Return [x, y] of the center of cell containing provided text 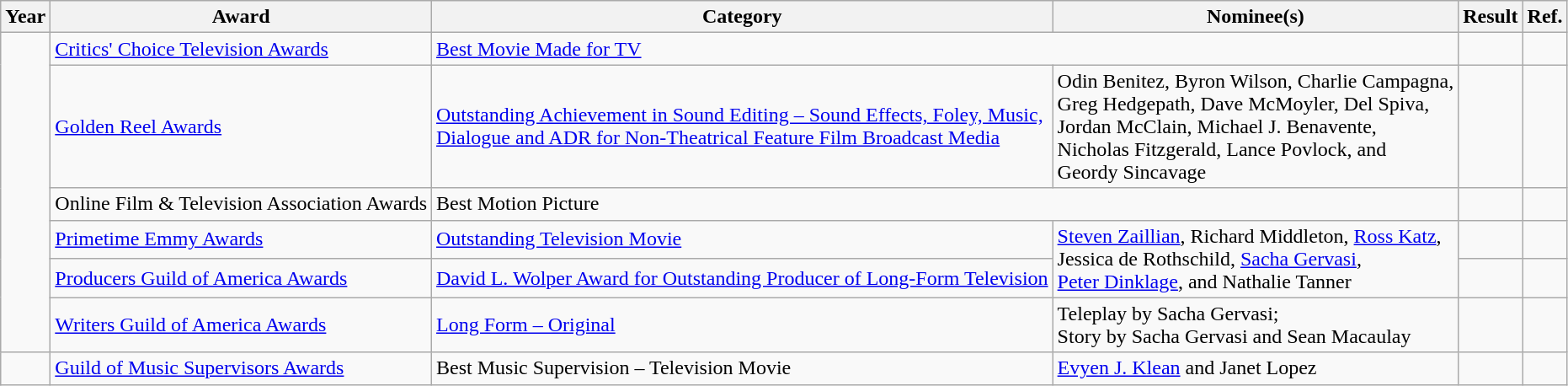
Outstanding Achievement in Sound Editing – Sound Effects, Foley, Music, Dialogue and ADR for Non-Theatrical Feature Film Broadcast Media [743, 126]
Long Form – Original [743, 325]
Best Motion Picture [945, 204]
Ref. [1544, 17]
Producers Guild of America Awards [241, 278]
Critics' Choice Television Awards [241, 49]
Best Music Supervision – Television Movie [743, 368]
Outstanding Television Movie [743, 239]
Nominee(s) [1256, 17]
Category [743, 17]
Best Movie Made for TV [945, 49]
Award [241, 17]
David L. Wolper Award for Outstanding Producer of Long-Form Television [743, 278]
Teleplay by Sacha Gervasi; Story by Sacha Gervasi and Sean Macaulay [1256, 325]
Online Film & Television Association Awards [241, 204]
Primetime Emmy Awards [241, 239]
Writers Guild of America Awards [241, 325]
Result [1491, 17]
Guild of Music Supervisors Awards [241, 368]
Evyen J. Klean and Janet Lopez [1256, 368]
Golden Reel Awards [241, 126]
Steven Zaillian, Richard Middleton, Ross Katz, Jessica de Rothschild, Sacha Gervasi, Peter Dinklage, and Nathalie Tanner [1256, 259]
Year [25, 17]
